From the cell containing the given text, extract its center point as (x, y) coordinate. 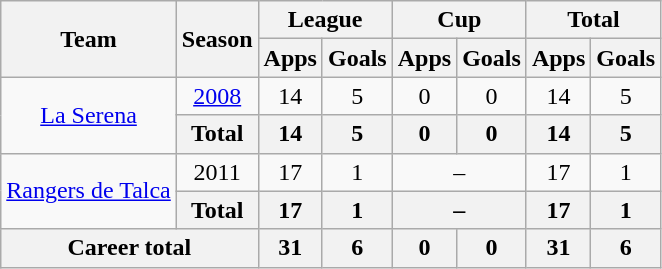
Season (217, 39)
Team (89, 39)
2011 (217, 172)
Rangers de Talca (89, 191)
La Serena (89, 115)
Career total (130, 248)
2008 (217, 96)
Cup (459, 20)
League (325, 20)
